Pinpoint the cell where the given text exists, returning its (x, y) midpoint coordinate. 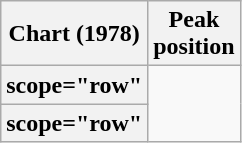
Chart (1978) (74, 34)
Peakposition (194, 34)
